Return (X, Y) of the center of cell containing provided text 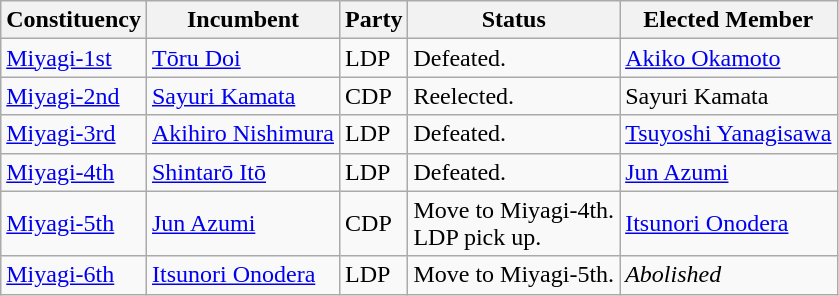
Miyagi-2nd (74, 96)
Tsuyoshi Yanagisawa (728, 134)
Miyagi-3rd (74, 134)
Reelected. (514, 96)
Elected Member (728, 20)
Status (514, 20)
Tōru Doi (242, 58)
Miyagi-6th (74, 275)
Miyagi-4th (74, 172)
Miyagi-5th (74, 224)
Abolished (728, 275)
Miyagi-1st (74, 58)
Move to Miyagi-5th. (514, 275)
Incumbent (242, 20)
Constituency (74, 20)
Akihiro Nishimura (242, 134)
Akiko Okamoto (728, 58)
Party (374, 20)
Move to Miyagi-4th.LDP pick up. (514, 224)
Shintarō Itō (242, 172)
